For the text-containing cell, return its midpoint in [x, y] coordinate format. 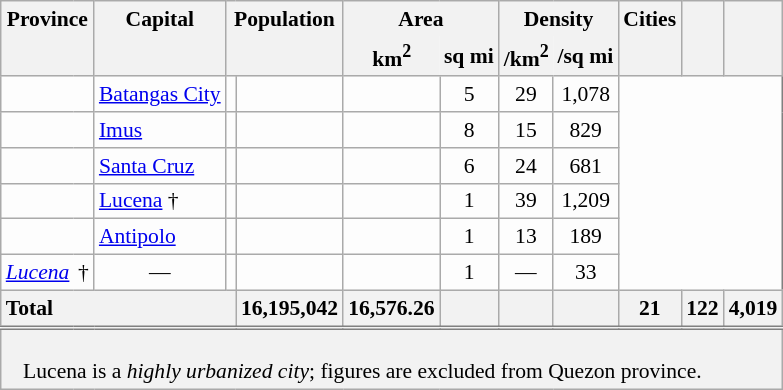
/sq mi [586, 56]
Imus [160, 130]
24 [526, 166]
Density [559, 18]
Cities [650, 18]
21 [650, 308]
13 [526, 237]
Lucena [38, 273]
8 [470, 130]
Province [48, 18]
29 [526, 95]
Batangas City [160, 95]
Capital [160, 18]
1,078 [586, 95]
33 [586, 273]
189 [586, 237]
Total [118, 308]
km2 [391, 56]
Lucena † [160, 201]
Antipolo [160, 237]
/km2 [526, 56]
829 [586, 130]
† [84, 273]
4,019 [754, 308]
39 [526, 201]
sq mi [470, 56]
122 [702, 308]
Population [284, 18]
16,195,042 [290, 308]
5 [470, 95]
Lucena is a highly urbanized city; figures are excluded from Quezon province. [392, 358]
15 [526, 130]
Santa Cruz [160, 166]
1,209 [586, 201]
Area [421, 18]
16,576.26 [391, 308]
6 [470, 166]
681 [586, 166]
